Scan for the cell matching the given text and deliver its (X, Y) coordinate at center. 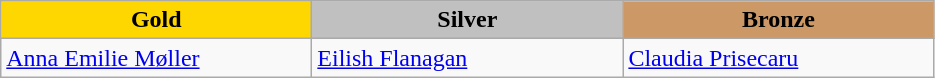
Gold (156, 20)
Claudia Prisecaru (778, 58)
Silver (468, 20)
Anna Emilie Møller (156, 58)
Bronze (778, 20)
Eilish Flanagan (468, 58)
